Detect which cell encompasses the target text, then output its [x, y] center coordinate. 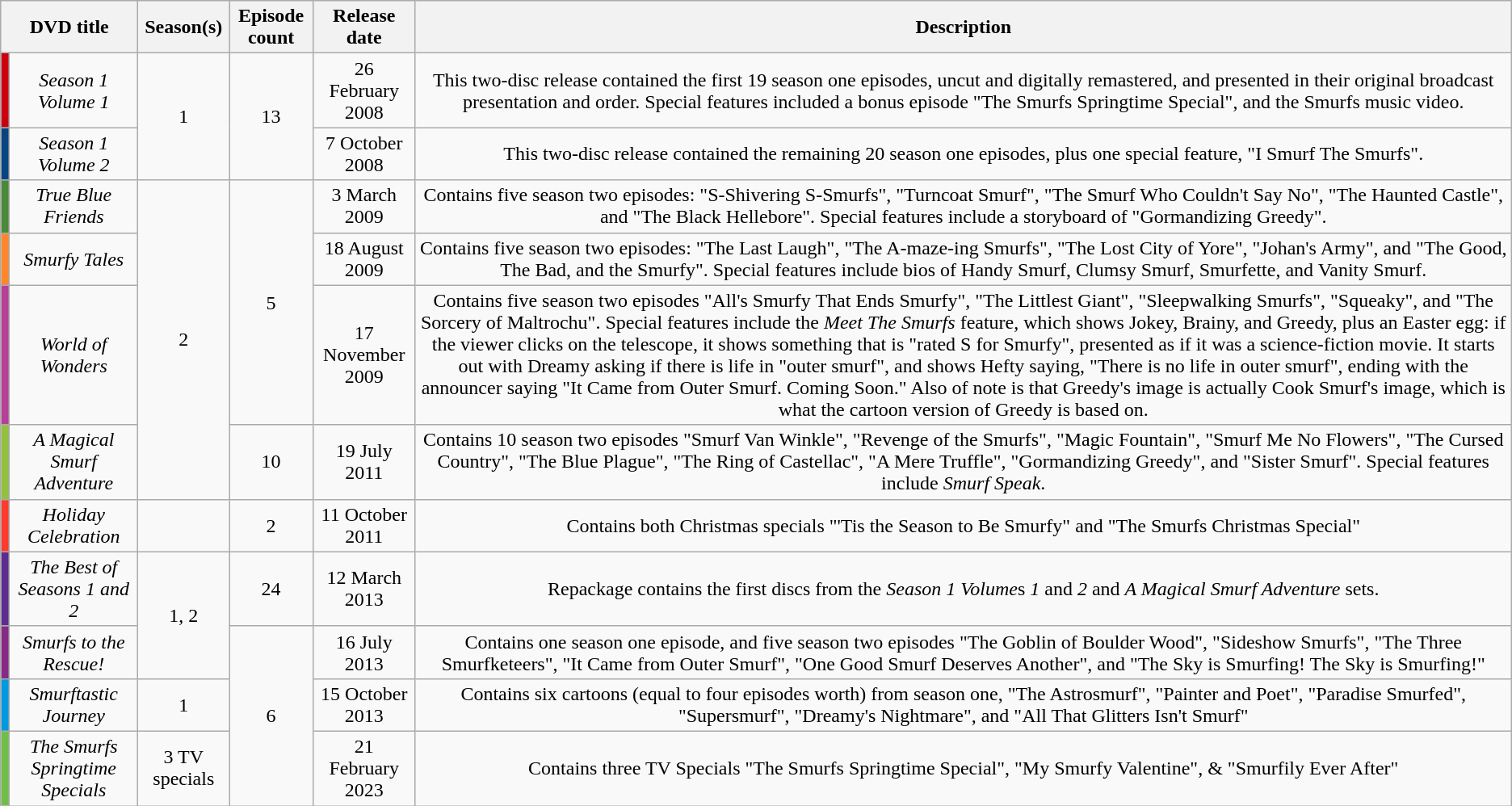
Repackage contains the first discs from the Season 1 Volumes 1 and 2 and A Magical Smurf Adventure sets. [963, 589]
12 March 2013 [363, 589]
19 July 2011 [363, 462]
11 October 2011 [363, 525]
DVD title [69, 27]
Smurfy Tales [74, 258]
The Smurfs Springtime Specials [74, 768]
13 [271, 116]
26 February 2008 [363, 90]
Contains both Christmas specials "'Tis the Season to Be Smurfy" and "The Smurfs Christmas Special" [963, 525]
5 [271, 302]
Episode count [271, 27]
True Blue Friends [74, 207]
18 August 2009 [363, 258]
15 October 2013 [363, 704]
World of Wonders [74, 355]
16 July 2013 [363, 653]
Smurftastic Journey [74, 704]
Description [963, 27]
The Best of Seasons 1 and 2 [74, 589]
3 TV specials [184, 768]
Season 1 Volume 2 [74, 153]
Season 1 Volume 1 [74, 90]
Holiday Celebration [74, 525]
6 [271, 716]
10 [271, 462]
This two-disc release contained the remaining 20 season one episodes, plus one special feature, "I Smurf The Smurfs". [963, 153]
Contains three TV Specials "The Smurfs Springtime Special", "My Smurfy Valentine", & "Smurfily Ever After" [963, 768]
21 February 2023 [363, 768]
Release date [363, 27]
A Magical Smurf Adventure [74, 462]
1, 2 [184, 615]
24 [271, 589]
3 March 2009 [363, 207]
Season(s) [184, 27]
7 October 2008 [363, 153]
Smurfs to the Rescue! [74, 653]
17 November 2009 [363, 355]
